For the text-containing cell, return its midpoint in [X, Y] coordinate format. 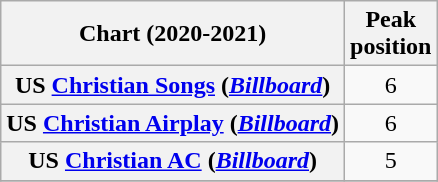
US Christian Airplay (Billboard) [173, 123]
Peak position [391, 34]
5 [391, 161]
US Christian AC (Billboard) [173, 161]
Chart (2020-2021) [173, 34]
US Christian Songs (Billboard) [173, 85]
